Search for the cell housing the specified text and yield its (x, y) center coordinate. 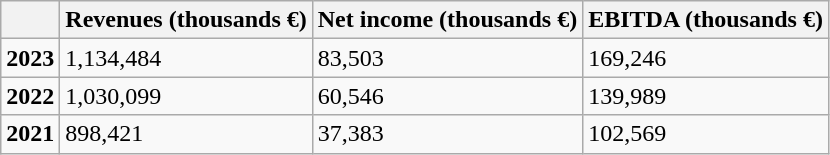
Revenues (thousands €) (186, 20)
83,503 (447, 58)
60,546 (447, 96)
898,421 (186, 134)
1,134,484 (186, 58)
Net income (thousands €) (447, 20)
169,246 (706, 58)
2023 (30, 58)
1,030,099 (186, 96)
37,383 (447, 134)
EBITDA (thousands €) (706, 20)
2021 (30, 134)
2022 (30, 96)
102,569 (706, 134)
139,989 (706, 96)
